Identify which cell holds the provided text, then report its (x, y) central coordinate. 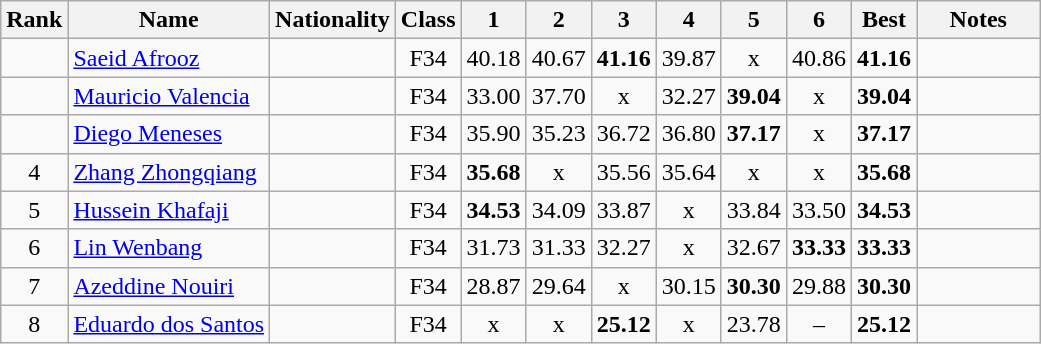
34.09 (558, 210)
– (818, 324)
Azeddine Nouiri (169, 286)
35.56 (624, 172)
37.70 (558, 96)
Name (169, 20)
2 (558, 20)
Saeid Afrooz (169, 58)
Best (884, 20)
33.00 (494, 96)
29.88 (818, 286)
Class (428, 20)
Rank (34, 20)
40.67 (558, 58)
Lin Wenbang (169, 248)
Nationality (333, 20)
Notes (978, 20)
Diego Meneses (169, 134)
3 (624, 20)
33.87 (624, 210)
35.90 (494, 134)
35.23 (558, 134)
36.72 (624, 134)
8 (34, 324)
Mauricio Valencia (169, 96)
Hussein Khafaji (169, 210)
Zhang Zhongqiang (169, 172)
31.33 (558, 248)
35.64 (688, 172)
33.50 (818, 210)
36.80 (688, 134)
30.15 (688, 286)
39.87 (688, 58)
7 (34, 286)
40.86 (818, 58)
29.64 (558, 286)
23.78 (754, 324)
32.67 (754, 248)
1 (494, 20)
Eduardo dos Santos (169, 324)
33.84 (754, 210)
31.73 (494, 248)
28.87 (494, 286)
40.18 (494, 58)
